Pinpoint the cell where the given text exists, returning its (X, Y) midpoint coordinate. 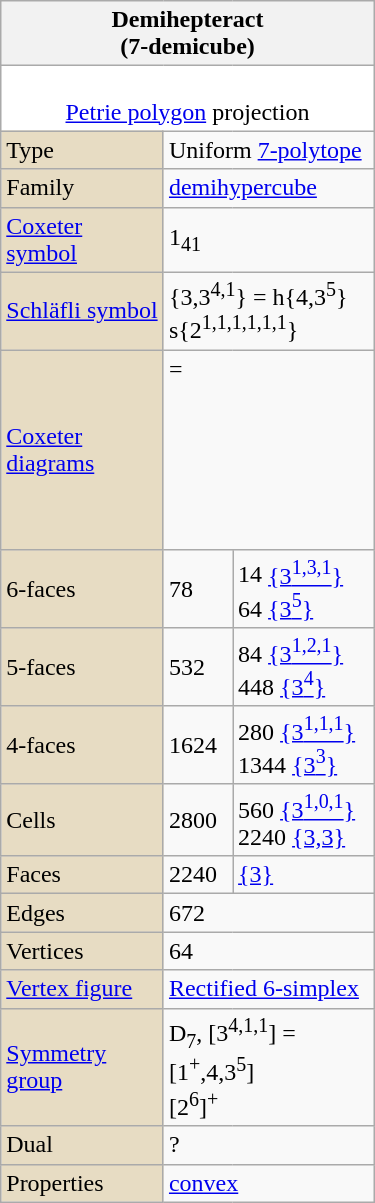
Faces (82, 875)
Type (82, 150)
? (268, 1145)
Uniform 7-polytope (268, 150)
Vertex figure (82, 989)
convex (268, 1183)
141 (268, 240)
2240 (198, 875)
Coxeter symbol (82, 240)
D7, [34,1,1] = [1+,4,35][26]+ (268, 1067)
Demihepteract(7-demicube) (188, 34)
{3,34,1} = h{4,35}s{21,1,1,1,1,1} (268, 311)
2800 (198, 820)
280 {31,1,1}1344 {33} (304, 745)
= (268, 450)
64 (268, 951)
Rectified 6-simplex (268, 989)
demihypercube (268, 188)
Symmetry group (82, 1067)
Schläfli symbol (82, 311)
78 (198, 589)
84 {31,2,1}448 {34} (304, 667)
Edges (82, 913)
Coxeter diagrams (82, 450)
1624 (198, 745)
{3} (304, 875)
Cells (82, 820)
Properties (82, 1183)
Dual (82, 1145)
Petrie polygon projection (188, 98)
532 (198, 667)
Vertices (82, 951)
5-faces (82, 667)
672 (268, 913)
14 {31,3,1}64 {35} (304, 589)
6-faces (82, 589)
4-faces (82, 745)
560 {31,0,1}2240 {3,3} (304, 820)
Family (82, 188)
